Find where the given text appears and provide that cell's center as [X, Y] coordinate. 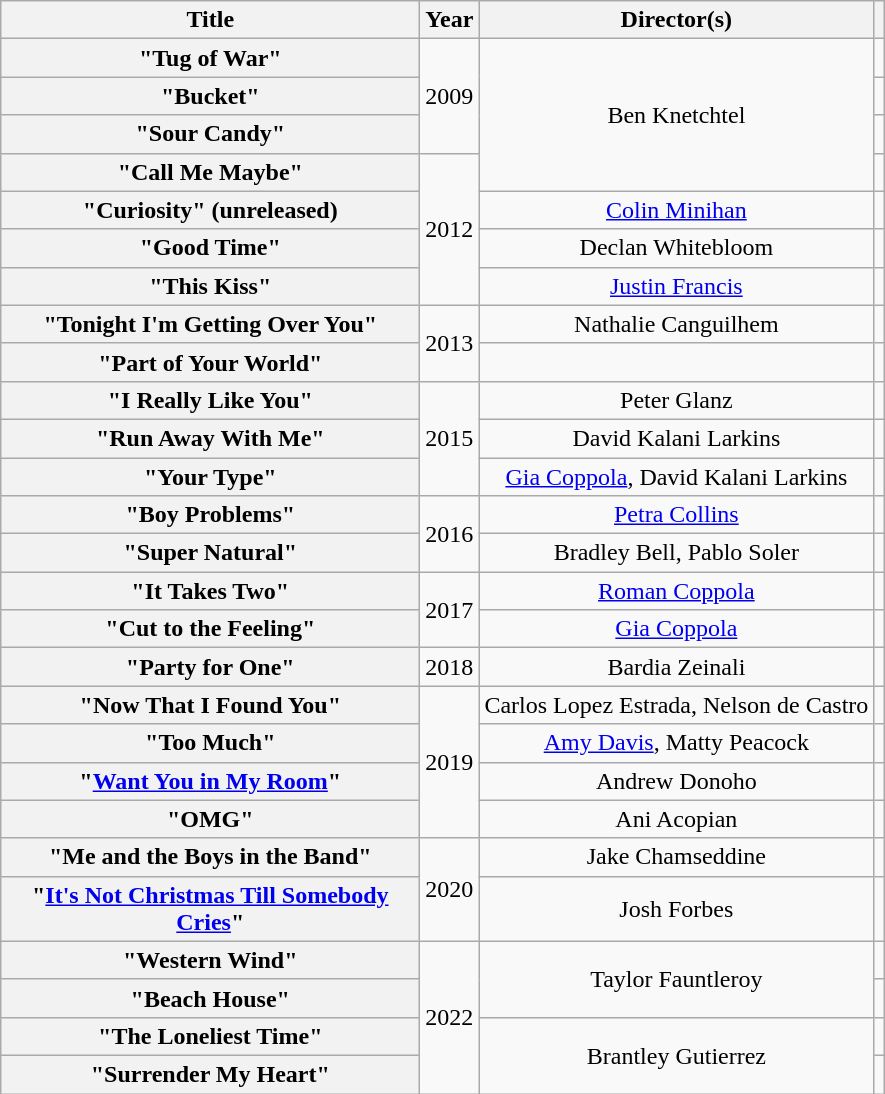
Josh Forbes [676, 908]
"Good Time" [210, 248]
"Want You in My Room" [210, 781]
"Cut to the Feeling" [210, 629]
2020 [450, 890]
"Super Natural" [210, 553]
"Sour Candy" [210, 134]
Carlos Lopez Estrada, Nelson de Castro [676, 705]
Gia Coppola [676, 629]
"Call Me Maybe" [210, 172]
"It's Not Christmas Till Somebody Cries" [210, 908]
"Me and the Boys in the Band" [210, 857]
Andrew Donoho [676, 781]
2017 [450, 610]
Peter Glanz [676, 400]
"Curiosity" (unreleased) [210, 210]
Year [450, 20]
"Part of Your World" [210, 362]
"I Really Like You" [210, 400]
Justin Francis [676, 286]
Ben Knetchtel [676, 115]
Ani Acopian [676, 819]
2016 [450, 534]
Bardia Zeinali [676, 667]
"The Loneliest Time" [210, 1036]
2015 [450, 438]
2012 [450, 229]
2022 [450, 1017]
"Party for One" [210, 667]
2019 [450, 762]
"Now That I Found You" [210, 705]
Nathalie Canguilhem [676, 324]
Roman Coppola [676, 591]
"OMG" [210, 819]
2009 [450, 96]
Director(s) [676, 20]
Amy Davis, Matty Peacock [676, 743]
2018 [450, 667]
David Kalani Larkins [676, 438]
Petra Collins [676, 515]
"Tug of War" [210, 58]
"Beach House" [210, 998]
"Too Much" [210, 743]
"Bucket" [210, 96]
Brantley Gutierrez [676, 1055]
2013 [450, 343]
"This Kiss" [210, 286]
Jake Chamseddine [676, 857]
Title [210, 20]
"It Takes Two" [210, 591]
"Run Away With Me" [210, 438]
Colin Minihan [676, 210]
"Western Wind" [210, 960]
"Your Type" [210, 477]
"Surrender My Heart" [210, 1074]
"Tonight I'm Getting Over You" [210, 324]
Taylor Fauntleroy [676, 979]
Declan Whitebloom [676, 248]
Bradley Bell, Pablo Soler [676, 553]
"Boy Problems" [210, 515]
Gia Coppola, David Kalani Larkins [676, 477]
